Pinpoint the cell where the given text exists, returning its (X, Y) midpoint coordinate. 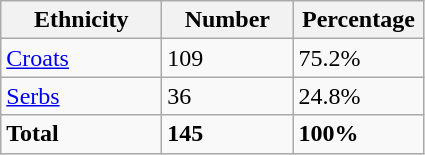
109 (228, 58)
24.8% (358, 96)
145 (228, 134)
Ethnicity (82, 20)
Croats (82, 58)
Number (228, 20)
Serbs (82, 96)
Percentage (358, 20)
100% (358, 134)
75.2% (358, 58)
36 (228, 96)
Total (82, 134)
